From the cell containing the given text, extract its center point as (X, Y) coordinate. 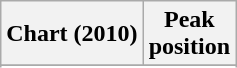
Chart (2010) (72, 34)
Peakposition (189, 34)
